Detect which cell encompasses the target text, then output its [X, Y] center coordinate. 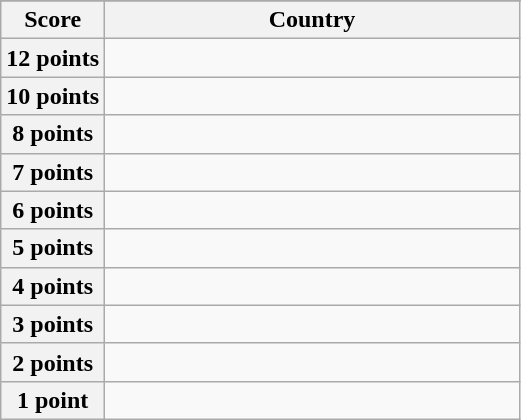
1 point [53, 400]
6 points [53, 210]
7 points [53, 172]
8 points [53, 134]
10 points [53, 96]
12 points [53, 58]
2 points [53, 362]
5 points [53, 248]
Score [53, 20]
Country [312, 20]
3 points [53, 324]
4 points [53, 286]
